Return (X, Y) of the center of cell containing provided text 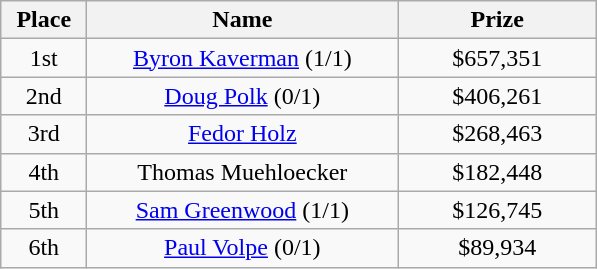
$89,934 (498, 248)
Prize (498, 20)
5th (44, 210)
Thomas Muehloecker (242, 172)
4th (44, 172)
$657,351 (498, 58)
2nd (44, 96)
$126,745 (498, 210)
Place (44, 20)
Sam Greenwood (1/1) (242, 210)
$182,448 (498, 172)
$268,463 (498, 134)
3rd (44, 134)
Paul Volpe (0/1) (242, 248)
1st (44, 58)
$406,261 (498, 96)
Fedor Holz (242, 134)
6th (44, 248)
Doug Polk (0/1) (242, 96)
Byron Kaverman (1/1) (242, 58)
Name (242, 20)
